Pinpoint the cell where the given text exists, returning its (x, y) midpoint coordinate. 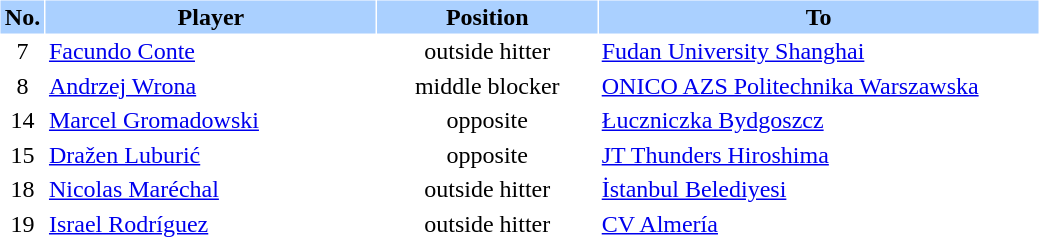
İstanbul Belediyesi (819, 190)
14 (22, 120)
ONICO AZS Politechnika Warszawska (819, 86)
15 (22, 154)
To (819, 16)
Player (211, 16)
Marcel Gromadowski (211, 120)
8 (22, 86)
18 (22, 190)
7 (22, 52)
middle blocker (487, 86)
Position (487, 16)
Fudan University Shanghai (819, 52)
JT Thunders Hiroshima (819, 154)
Andrzej Wrona (211, 86)
Łuczniczka Bydgoszcz (819, 120)
Nicolas Maréchal (211, 190)
Facundo Conte (211, 52)
Dražen Luburić (211, 154)
No. (22, 16)
